Identify which cell holds the provided text, then report its [x, y] central coordinate. 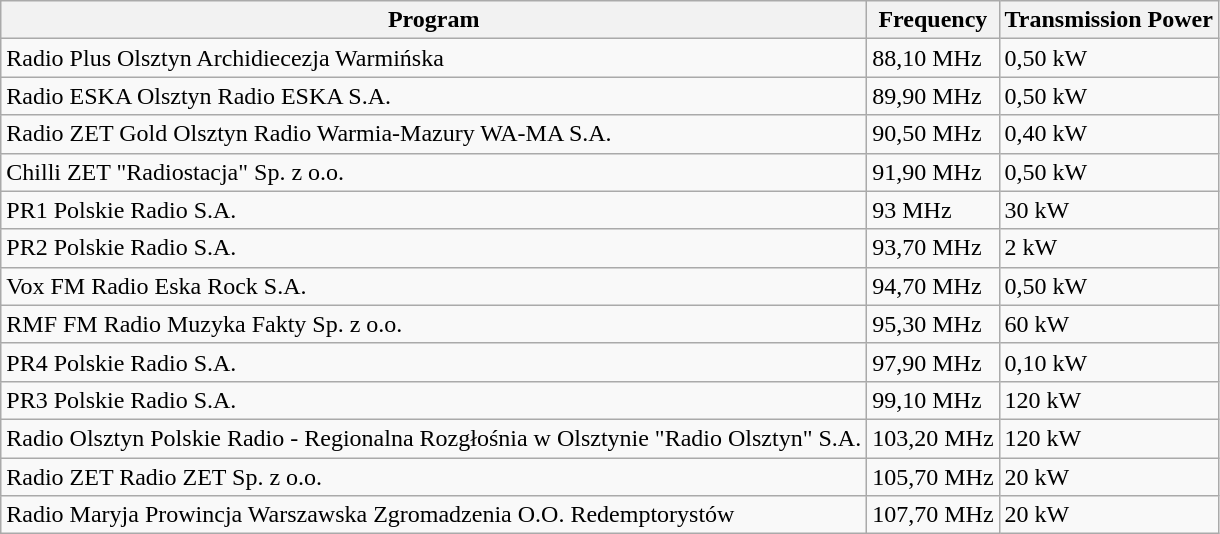
94,70 MHz [933, 286]
Radio Olsztyn Polskie Radio - Regionalna Rozgłośnia w Olsztynie "Radio Olsztyn" S.A. [434, 438]
89,90 MHz [933, 96]
Radio ESKA Olsztyn Radio ESKA S.A. [434, 96]
Radio ZET Gold Olsztyn Radio Warmia-Mazury WA-MA S.A. [434, 134]
Program [434, 20]
Vox FM Radio Eska Rock S.A. [434, 286]
PR1 Polskie Radio S.A. [434, 210]
Transmission Power [1108, 20]
105,70 MHz [933, 477]
93,70 MHz [933, 248]
107,70 MHz [933, 515]
Chilli ZET "Radiostacja" Sp. z o.o. [434, 172]
91,90 MHz [933, 172]
Frequency [933, 20]
103,20 MHz [933, 438]
88,10 MHz [933, 58]
2 kW [1108, 248]
30 kW [1108, 210]
90,50 MHz [933, 134]
0,10 kW [1108, 362]
0,40 kW [1108, 134]
Radio ZET Radio ZET Sp. z o.o. [434, 477]
99,10 MHz [933, 400]
97,90 MHz [933, 362]
PR4 Polskie Radio S.A. [434, 362]
60 kW [1108, 324]
RMF FM Radio Muzyka Fakty Sp. z o.o. [434, 324]
PR3 Polskie Radio S.A. [434, 400]
PR2 Polskie Radio S.A. [434, 248]
Radio Plus Olsztyn Archidiecezja Warmińska [434, 58]
Radio Maryja Prowincja Warszawska Zgromadzenia O.O. Redemptorystów [434, 515]
93 MHz [933, 210]
95,30 MHz [933, 324]
